For the text-containing cell, return its midpoint in [X, Y] coordinate format. 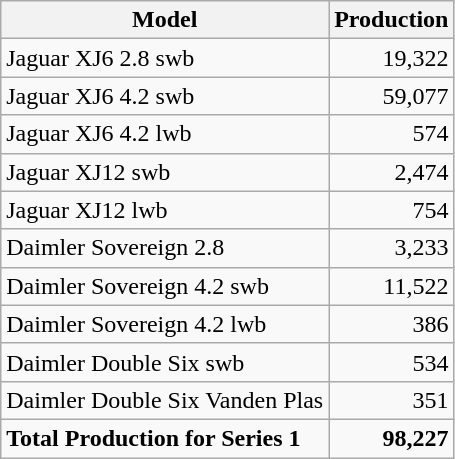
59,077 [392, 96]
Jaguar XJ12 lwb [165, 210]
98,227 [392, 438]
Jaguar XJ6 4.2 swb [165, 96]
Production [392, 20]
Daimler Double Six swb [165, 362]
351 [392, 400]
386 [392, 324]
19,322 [392, 58]
Daimler Sovereign 4.2 lwb [165, 324]
Daimler Sovereign 4.2 swb [165, 286]
574 [392, 134]
534 [392, 362]
3,233 [392, 248]
Jaguar XJ6 2.8 swb [165, 58]
Jaguar XJ12 swb [165, 172]
11,522 [392, 286]
Daimler Sovereign 2.8 [165, 248]
754 [392, 210]
Model [165, 20]
Jaguar XJ6 4.2 lwb [165, 134]
Daimler Double Six Vanden Plas [165, 400]
2,474 [392, 172]
Total Production for Series 1 [165, 438]
